For the text-containing cell, return its midpoint in [X, Y] coordinate format. 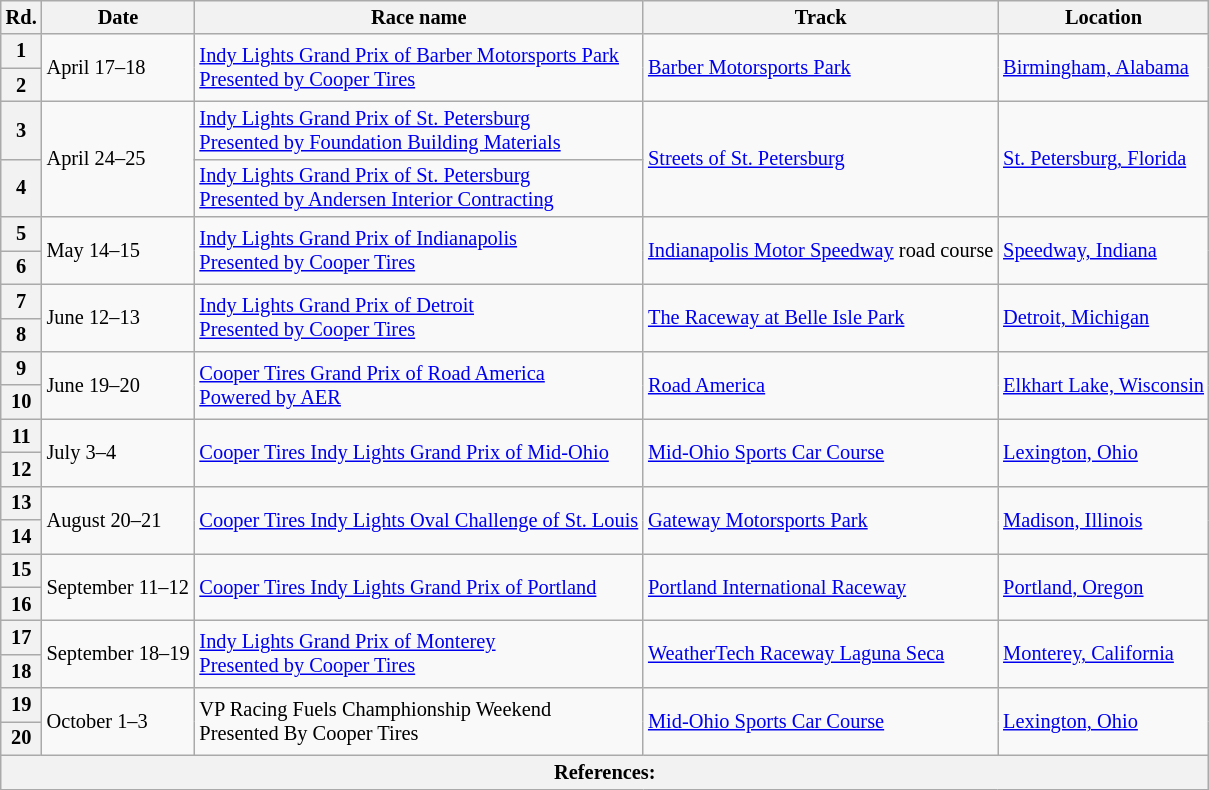
11 [22, 436]
Cooper Tires Indy Lights Oval Challenge of St. Louis [420, 520]
19 [22, 705]
June 12–13 [118, 318]
St. Petersburg, Florida [1104, 158]
4 [22, 188]
13 [22, 503]
10 [22, 402]
Gateway Motorsports Park [820, 520]
WeatherTech Raceway Laguna Seca [820, 654]
Track [820, 17]
September 18–19 [118, 654]
14 [22, 537]
The Raceway at Belle Isle Park [820, 318]
2 [22, 85]
7 [22, 301]
April 24–25 [118, 158]
Rd. [22, 17]
16 [22, 604]
20 [22, 738]
June 19–20 [118, 384]
Location [1104, 17]
1 [22, 51]
References: [605, 772]
Speedway, Indiana [1104, 250]
VP Racing Fuels Champhionship WeekendPresented By Cooper Tires [420, 722]
Portland, Oregon [1104, 586]
5 [22, 234]
Streets of St. Petersburg [820, 158]
Cooper Tires Grand Prix of Road AmericaPowered by AER [420, 384]
Monterey, California [1104, 654]
9 [22, 368]
Indy Lights Grand Prix of IndianapolisPresented by Cooper Tires [420, 250]
Indy Lights Grand Prix of St. PetersburgPresented by Andersen Interior Contracting [420, 188]
Birmingham, Alabama [1104, 68]
Race name [420, 17]
15 [22, 570]
Indy Lights Grand Prix of St. PetersburgPresented by Foundation Building Materials [420, 130]
Cooper Tires Indy Lights Grand Prix of Portland [420, 586]
Indy Lights Grand Prix of MontereyPresented by Cooper Tires [420, 654]
17 [22, 637]
Indy Lights Grand Prix of Barber Motorsports ParkPresented by Cooper Tires [420, 68]
Indy Lights Grand Prix of DetroitPresented by Cooper Tires [420, 318]
September 11–12 [118, 586]
Road America [820, 384]
Barber Motorsports Park [820, 68]
April 17–18 [118, 68]
Indianapolis Motor Speedway road course [820, 250]
6 [22, 267]
Elkhart Lake, Wisconsin [1104, 384]
July 3–4 [118, 452]
Madison, Illinois [1104, 520]
18 [22, 671]
Portland International Raceway [820, 586]
8 [22, 335]
3 [22, 130]
Date [118, 17]
12 [22, 469]
August 20–21 [118, 520]
Detroit, Michigan [1104, 318]
October 1–3 [118, 722]
May 14–15 [118, 250]
Cooper Tires Indy Lights Grand Prix of Mid-Ohio [420, 452]
